Capture the cell that displays the provided text and extract its (X, Y) central coordinate. 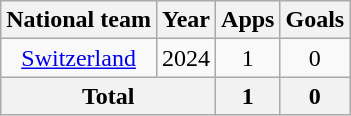
Total (108, 96)
Apps (248, 20)
National team (79, 20)
Switzerland (79, 58)
Goals (315, 20)
2024 (186, 58)
Year (186, 20)
